Search for the cell housing the specified text and yield its (x, y) center coordinate. 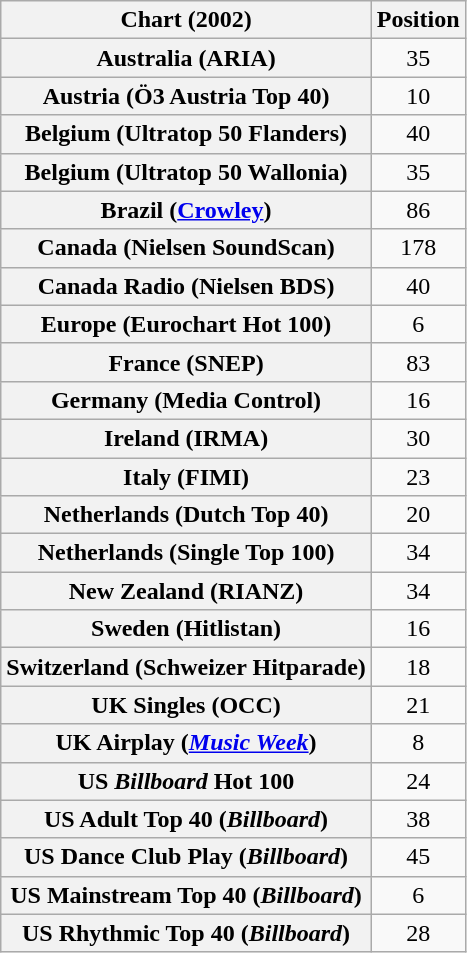
Brazil (Crowley) (186, 210)
Netherlands (Dutch Top 40) (186, 515)
30 (418, 438)
Germany (Media Control) (186, 400)
8 (418, 743)
86 (418, 210)
Canada (Nielsen SoundScan) (186, 248)
23 (418, 477)
UK Airplay (Music Week) (186, 743)
Belgium (Ultratop 50 Flanders) (186, 134)
Position (418, 20)
178 (418, 248)
Ireland (IRMA) (186, 438)
20 (418, 515)
Italy (FIMI) (186, 477)
18 (418, 667)
US Mainstream Top 40 (Billboard) (186, 895)
US Adult Top 40 (Billboard) (186, 819)
Netherlands (Single Top 100) (186, 553)
New Zealand (RIANZ) (186, 591)
38 (418, 819)
28 (418, 933)
Canada Radio (Nielsen BDS) (186, 286)
21 (418, 705)
US Rhythmic Top 40 (Billboard) (186, 933)
Chart (2002) (186, 20)
83 (418, 362)
Sweden (Hitlistan) (186, 629)
Austria (Ö3 Austria Top 40) (186, 96)
10 (418, 96)
Belgium (Ultratop 50 Wallonia) (186, 172)
UK Singles (OCC) (186, 705)
Europe (Eurochart Hot 100) (186, 324)
Switzerland (Schweizer Hitparade) (186, 667)
24 (418, 781)
Australia (ARIA) (186, 58)
France (SNEP) (186, 362)
US Dance Club Play (Billboard) (186, 857)
US Billboard Hot 100 (186, 781)
45 (418, 857)
